Find where the given text appears and provide that cell's center as [x, y] coordinate. 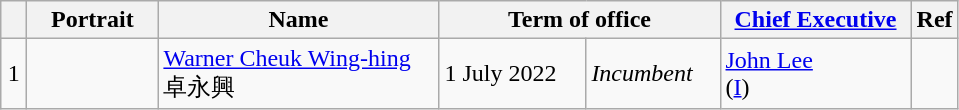
Portrait [92, 20]
John Lee(I) [816, 74]
Chief Executive [816, 20]
1 July 2022 [512, 74]
Ref [934, 20]
Name [298, 20]
Warner Cheuk Wing-hing卓永興 [298, 74]
1 [14, 74]
Term of office [580, 20]
Incumbent [653, 74]
